Determine the (X, Y) coordinate at the center of the cell enclosing the given text.  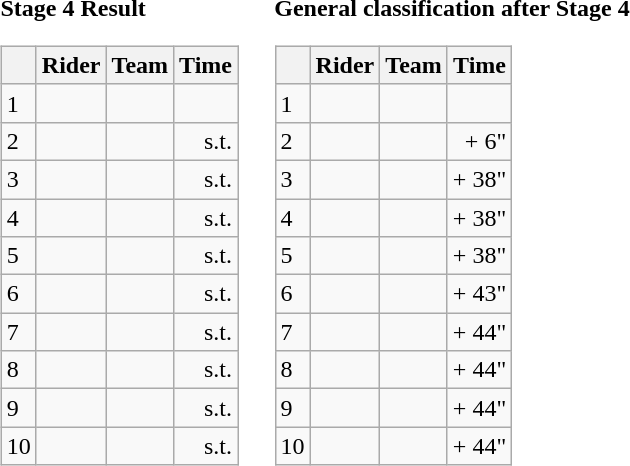
+ 43" (479, 294)
+ 6" (479, 141)
